Identify which cell holds the provided text, then report its (X, Y) central coordinate. 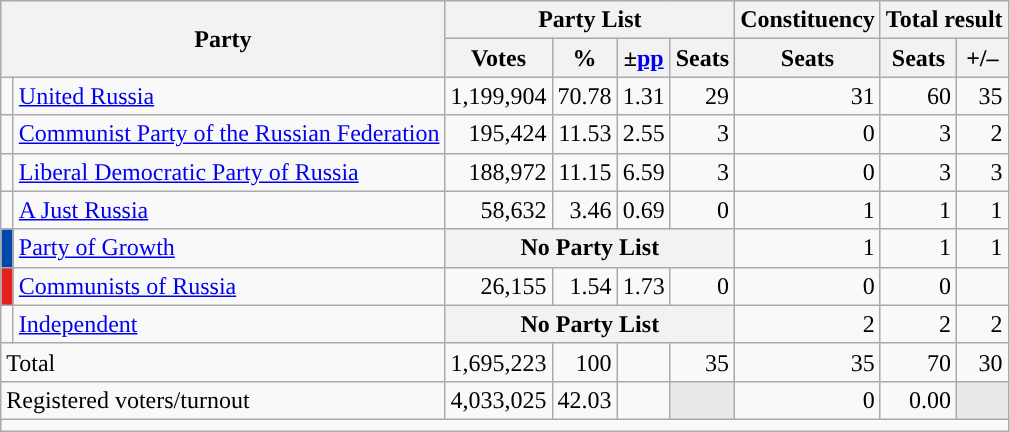
A Just Russia (229, 210)
Communists of Russia (229, 286)
±pp (644, 58)
195,424 (498, 134)
Communist Party of the Russian Federation (229, 134)
188,972 (498, 172)
31 (808, 96)
Party (223, 39)
1,695,223 (498, 362)
11.15 (584, 172)
1.31 (644, 96)
11.53 (584, 134)
42.03 (584, 400)
% (584, 58)
3.46 (584, 210)
Votes (498, 58)
26,155 (498, 286)
29 (702, 96)
30 (982, 362)
+/– (982, 58)
60 (918, 96)
United Russia (229, 96)
Liberal Democratic Party of Russia (229, 172)
0.69 (644, 210)
Total (223, 362)
4,033,025 (498, 400)
0.00 (918, 400)
2.55 (644, 134)
Registered voters/turnout (223, 400)
70.78 (584, 96)
1.73 (644, 286)
70 (918, 362)
100 (584, 362)
1,199,904 (498, 96)
6.59 (644, 172)
58,632 (498, 210)
Constituency (808, 20)
Total result (944, 20)
Party List (590, 20)
Party of Growth (229, 248)
1.54 (584, 286)
Independent (229, 324)
